Pinpoint the cell where the given text exists, returning its (x, y) midpoint coordinate. 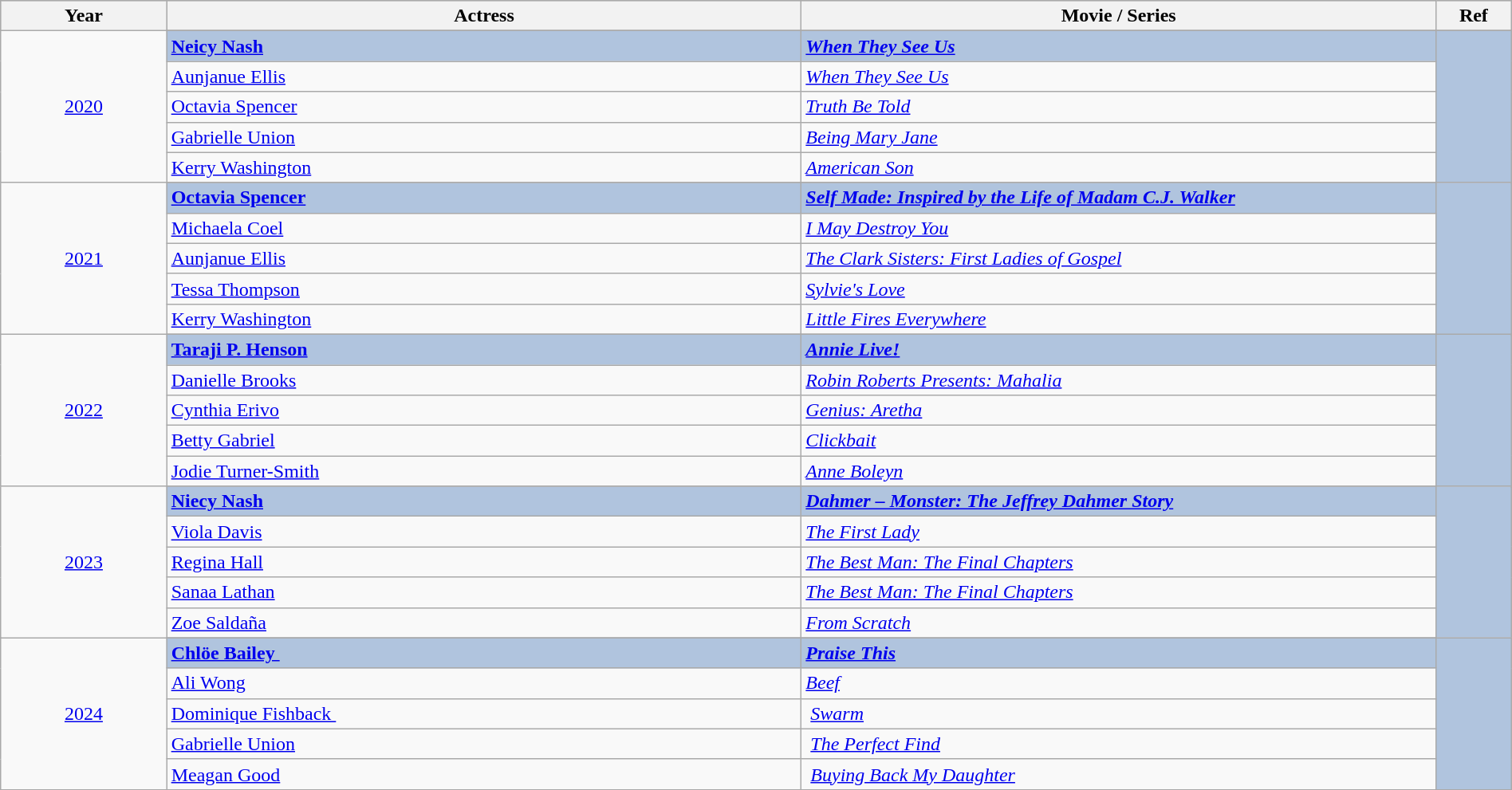
Swarm (1119, 713)
Neicy Nash (484, 46)
Clickbait (1119, 441)
Actress (484, 16)
Beef (1119, 683)
From Scratch (1119, 623)
Zoe Saldaña (484, 623)
Viola Davis (484, 532)
Self Made: Inspired by the Life of Madam C.J. Walker (1119, 198)
2021 (84, 258)
Being Mary Jane (1119, 137)
Chlöe Bailey (484, 653)
Sylvie's Love (1119, 289)
The Perfect Find (1119, 744)
Robin Roberts Presents: Mahalia (1119, 380)
2024 (84, 713)
Ref (1474, 16)
The First Lady (1119, 532)
Ali Wong (484, 683)
Little Fires Everywhere (1119, 319)
Taraji P. Henson (484, 349)
Michaela Coel (484, 228)
Movie / Series (1119, 16)
Genius: Aretha (1119, 411)
Annie Live! (1119, 349)
Danielle Brooks (484, 380)
2022 (84, 410)
Truth Be Told (1119, 107)
2023 (84, 562)
Buying Back My Daughter (1119, 774)
American Son (1119, 167)
Dahmer – Monster: The Jeffrey Dahmer Story (1119, 501)
I May Destroy You (1119, 228)
Sanaa Lathan (484, 592)
Cynthia Erivo (484, 411)
Tessa Thompson (484, 289)
Year (84, 16)
Anne Boleyn (1119, 471)
Regina Hall (484, 562)
Betty Gabriel (484, 441)
Niecy Nash (484, 501)
The Clark Sisters: First Ladies of Gospel (1119, 258)
2020 (84, 107)
Jodie Turner-Smith (484, 471)
Dominique Fishback (484, 713)
Praise This (1119, 653)
Meagan Good (484, 774)
